Scan for the cell matching the given text and deliver its (x, y) coordinate at center. 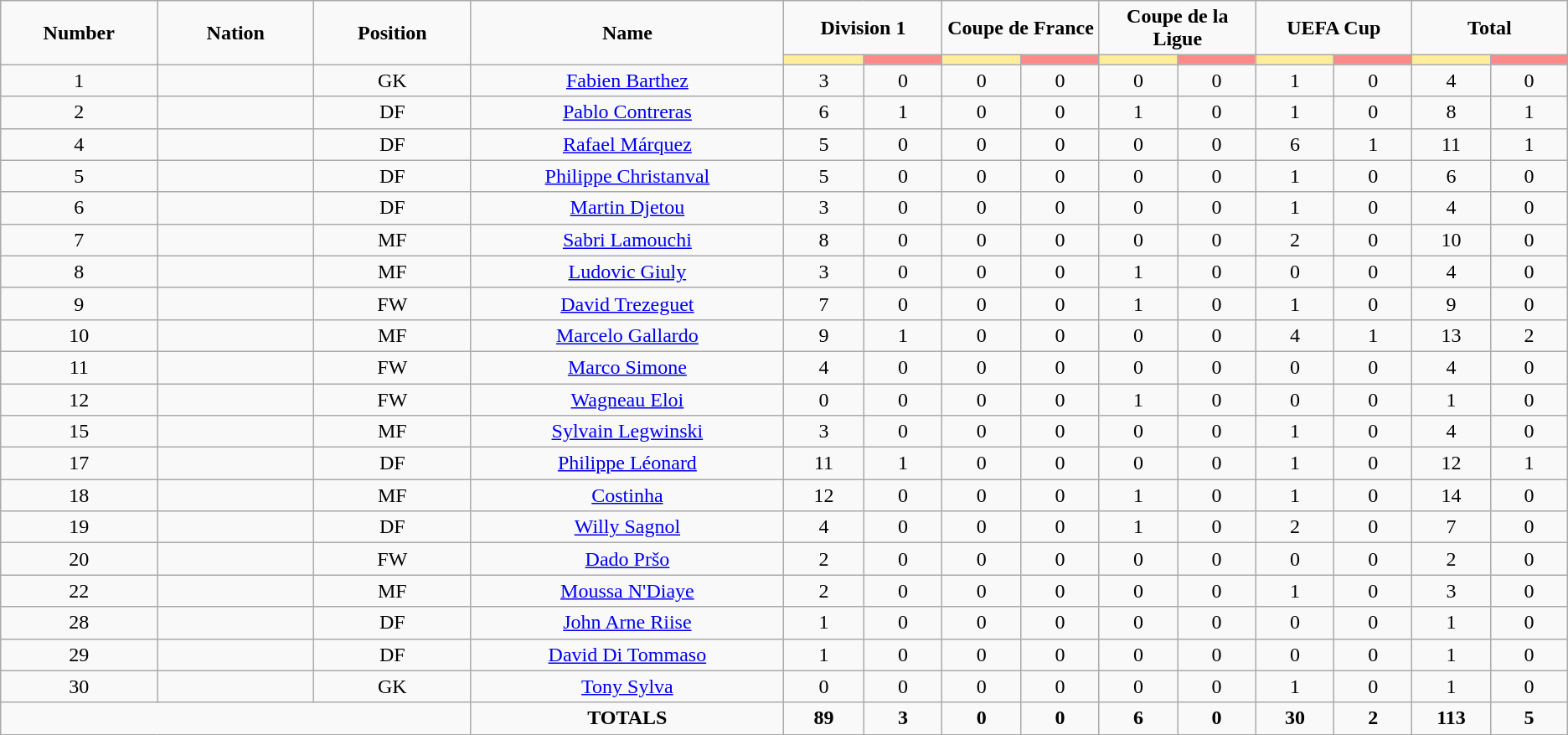
Marco Simone (627, 367)
13 (1451, 335)
Philippe Léonard (627, 463)
22 (79, 591)
28 (79, 623)
John Arne Riise (627, 623)
Marcelo Gallardo (627, 335)
Wagneau Eloi (627, 400)
TOTALS (627, 718)
Moussa N'Diaye (627, 591)
Name (627, 33)
Philippe Christanval (627, 176)
Fabien Barthez (627, 80)
Coupe de France (1020, 28)
UEFA Cup (1333, 28)
20 (79, 559)
113 (1451, 718)
14 (1451, 495)
Costinha (627, 495)
Sylvain Legwinski (627, 432)
Martin Djetou (627, 208)
Rafael Márquez (627, 144)
15 (79, 432)
19 (79, 527)
29 (79, 655)
Coupe de la Ligue (1178, 28)
Willy Sagnol (627, 527)
Total (1489, 28)
89 (824, 718)
David Di Tommaso (627, 655)
Tony Sylva (627, 686)
David Trezeguet (627, 303)
Nation (236, 33)
17 (79, 463)
Sabri Lamouchi (627, 240)
18 (79, 495)
Dado Pršo (627, 559)
Ludovic Giuly (627, 272)
Pablo Contreras (627, 112)
Position (392, 33)
Division 1 (863, 28)
Number (79, 33)
